Determine the (x, y) coordinate at the center of the cell enclosing the given text.  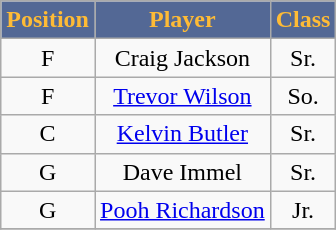
Craig Jackson (182, 58)
Player (182, 20)
So. (303, 96)
Kelvin Butler (182, 134)
Position (48, 20)
Jr. (303, 210)
Trevor Wilson (182, 96)
Pooh Richardson (182, 210)
Class (303, 20)
C (48, 134)
Dave Immel (182, 172)
